Locate the cell with the specified text and output its [X, Y] center coordinate. 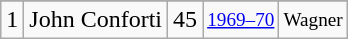
John Conforti [96, 20]
Wagner [313, 20]
45 [186, 20]
1 [12, 20]
1969–70 [241, 20]
